Search for the cell housing the specified text and yield its [x, y] center coordinate. 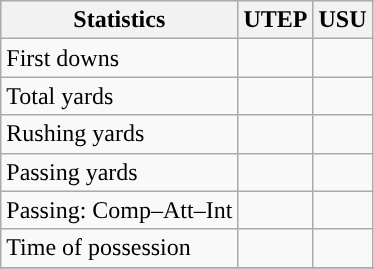
Passing: Comp–Att–Int [120, 210]
Passing yards [120, 172]
Total yards [120, 96]
UTEP [276, 20]
First downs [120, 58]
Rushing yards [120, 134]
USU [342, 20]
Statistics [120, 20]
Time of possession [120, 248]
